Search for the cell housing the specified text and yield its (x, y) center coordinate. 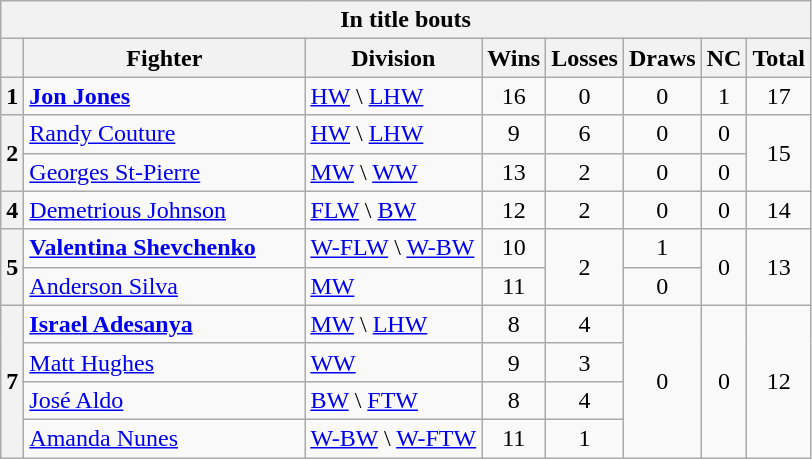
MW \ LHW (394, 324)
Demetrious Johnson (164, 210)
10 (514, 248)
Valentina Shevchenko (164, 248)
MW (394, 286)
Randy Couture (164, 134)
Fighter (164, 58)
NC (724, 58)
Total (779, 58)
BW \ FTW (394, 400)
FLW \ BW (394, 210)
Israel Adesanya (164, 324)
W-FLW \ W-BW (394, 248)
José Aldo (164, 400)
3 (585, 362)
5 (12, 267)
MW \ WW (394, 172)
7 (12, 381)
WW (394, 362)
16 (514, 96)
17 (779, 96)
Georges St-Pierre (164, 172)
Anderson Silva (164, 286)
Draws (662, 58)
Amanda Nunes (164, 438)
6 (585, 134)
Matt Hughes (164, 362)
W-BW \ W-FTW (394, 438)
Losses (585, 58)
Jon Jones (164, 96)
In title bouts (406, 20)
Division (394, 58)
15 (779, 153)
14 (779, 210)
Wins (514, 58)
